Provide the (x, y) coordinate of the cell's center where the given text is located.  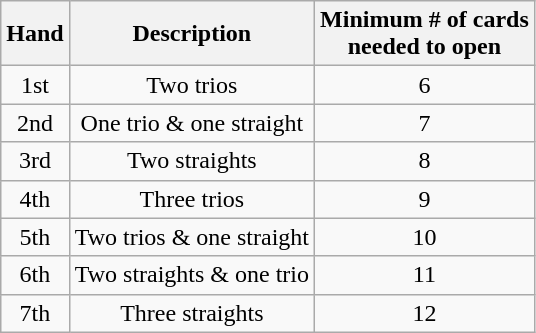
One trio & one straight (192, 123)
6 (425, 85)
10 (425, 237)
7 (425, 123)
7th (35, 313)
8 (425, 161)
Minimum # of cardsneeded to open (425, 34)
Two straights & one trio (192, 275)
Hand (35, 34)
2nd (35, 123)
11 (425, 275)
1st (35, 85)
5th (35, 237)
12 (425, 313)
Two trios & one straight (192, 237)
Three straights (192, 313)
3rd (35, 161)
4th (35, 199)
Description (192, 34)
6th (35, 275)
Two straights (192, 161)
Three trios (192, 199)
Two trios (192, 85)
9 (425, 199)
